Pinpoint the cell where the given text exists, returning its (X, Y) midpoint coordinate. 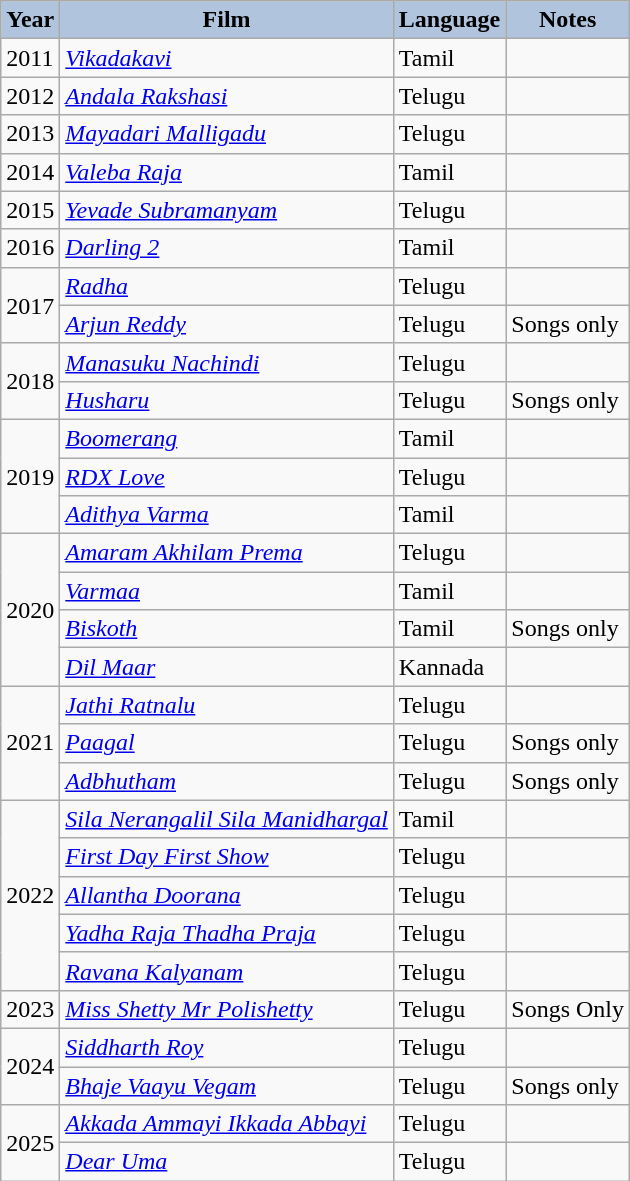
Biskoth (227, 629)
2023 (30, 1009)
Year (30, 20)
Notes (568, 20)
Adithya Varma (227, 515)
Yadha Raja Thadha Praja (227, 933)
Arjun Reddy (227, 324)
Ravana Kalyanam (227, 971)
2014 (30, 172)
Valeba Raja (227, 172)
Adbhutham (227, 781)
Boomerang (227, 438)
2015 (30, 210)
Darling 2 (227, 248)
Yevade Subramanyam (227, 210)
2020 (30, 610)
Amaram Akhilam Prema (227, 553)
2019 (30, 476)
2017 (30, 305)
Sila Nerangalil Sila Manidhargal (227, 819)
2018 (30, 381)
Mayadari Malligadu (227, 134)
Songs Only (568, 1009)
2013 (30, 134)
Jathi Ratnalu (227, 705)
2016 (30, 248)
Film (227, 20)
Andala Rakshasi (227, 96)
Siddharth Roy (227, 1047)
Varmaa (227, 591)
Paagal (227, 743)
First Day First Show (227, 857)
Radha (227, 286)
Akkada Ammayi Ikkada Abbayi (227, 1124)
Kannada (449, 667)
Allantha Doorana (227, 895)
Manasuku Nachindi (227, 362)
2025 (30, 1143)
Language (449, 20)
2022 (30, 895)
RDX Love (227, 477)
Bhaje Vaayu Vegam (227, 1085)
Vikadakavi (227, 58)
Dear Uma (227, 1162)
Husharu (227, 400)
2011 (30, 58)
Miss Shetty Mr Polishetty (227, 1009)
2024 (30, 1066)
2021 (30, 743)
Dil Maar (227, 667)
2012 (30, 96)
